For the text-containing cell, return its midpoint in (X, Y) coordinate format. 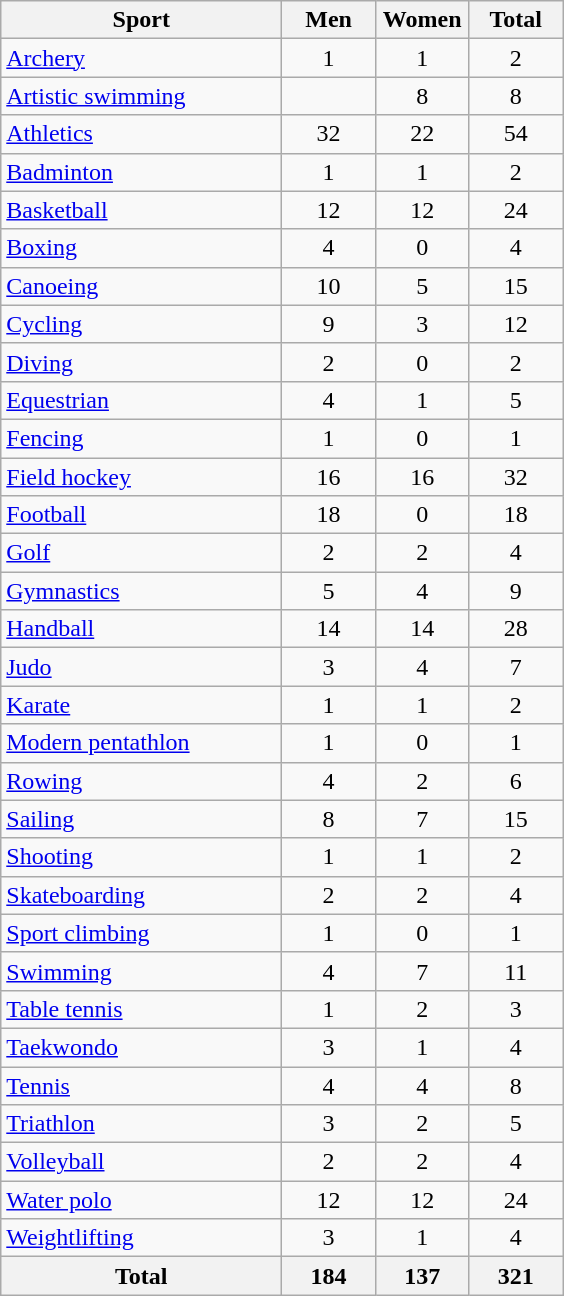
11 (516, 971)
Football (142, 515)
22 (422, 134)
Karate (142, 705)
Sailing (142, 819)
Weightlifting (142, 1238)
54 (516, 134)
Skateboarding (142, 895)
Tennis (142, 1085)
Rowing (142, 781)
Boxing (142, 248)
Taekwondo (142, 1047)
184 (329, 1276)
Field hockey (142, 477)
Table tennis (142, 1009)
Badminton (142, 172)
Triathlon (142, 1124)
Sport (142, 20)
Water polo (142, 1200)
Sport climbing (142, 933)
Athletics (142, 134)
Canoeing (142, 286)
Basketball (142, 210)
10 (329, 286)
Artistic swimming (142, 96)
Men (329, 20)
28 (516, 629)
Women (422, 20)
Archery (142, 58)
Diving (142, 362)
Equestrian (142, 400)
6 (516, 781)
Golf (142, 553)
Fencing (142, 438)
Handball (142, 629)
137 (422, 1276)
Modern pentathlon (142, 743)
Swimming (142, 971)
Judo (142, 667)
Shooting (142, 857)
321 (516, 1276)
Gymnastics (142, 591)
Volleyball (142, 1162)
Cycling (142, 324)
